Determine the (X, Y) coordinate at the center of the cell enclosing the given text.  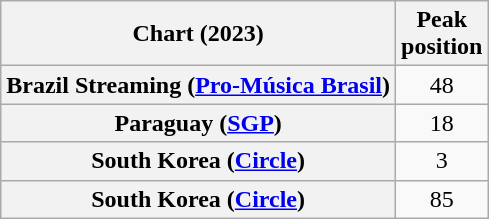
Chart (2023) (198, 34)
3 (442, 161)
Peakposition (442, 34)
Brazil Streaming (Pro-Música Brasil) (198, 85)
85 (442, 199)
18 (442, 123)
48 (442, 85)
Paraguay (SGP) (198, 123)
